Extract the [X, Y] coordinate from the center of the cell holding the provided text.  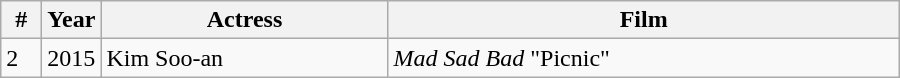
Kim Soo-an [244, 58]
Actress [244, 20]
Mad Sad Bad "Picnic" [644, 58]
Year [72, 20]
2 [22, 58]
2015 [72, 58]
# [22, 20]
Film [644, 20]
